Pinpoint the cell where the given text exists, returning its (X, Y) midpoint coordinate. 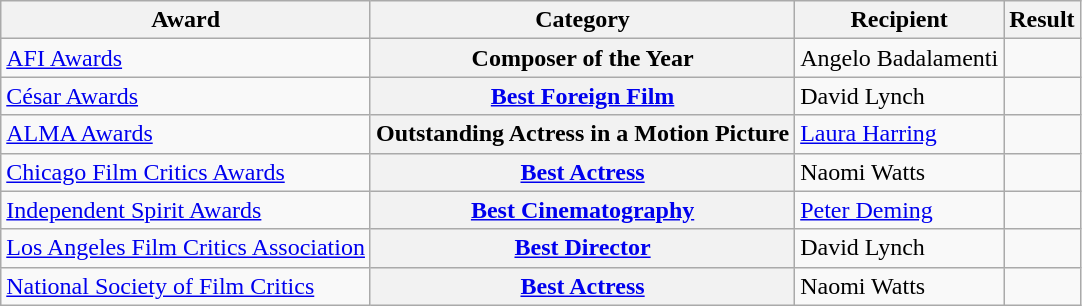
Best Cinematography (582, 210)
AFI Awards (186, 58)
Composer of the Year (582, 58)
César Awards (186, 96)
Angelo Badalamenti (900, 58)
Category (582, 20)
Result (1042, 20)
National Society of Film Critics (186, 286)
Los Angeles Film Critics Association (186, 248)
Outstanding Actress in a Motion Picture (582, 134)
Independent Spirit Awards (186, 210)
Best Foreign Film (582, 96)
Award (186, 20)
Recipient (900, 20)
ALMA Awards (186, 134)
Peter Deming (900, 210)
Chicago Film Critics Awards (186, 172)
Laura Harring (900, 134)
Best Director (582, 248)
